Identify which cell holds the provided text, then report its [X, Y] central coordinate. 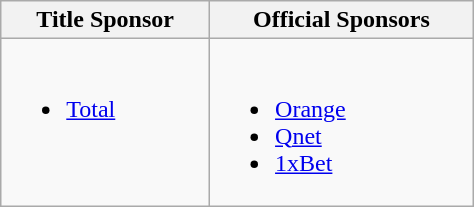
Total [106, 122]
Title Sponsor [106, 20]
Official Sponsors [342, 20]
OrangeQnet1xBet [342, 122]
